Detect which cell encompasses the target text, then output its [x, y] center coordinate. 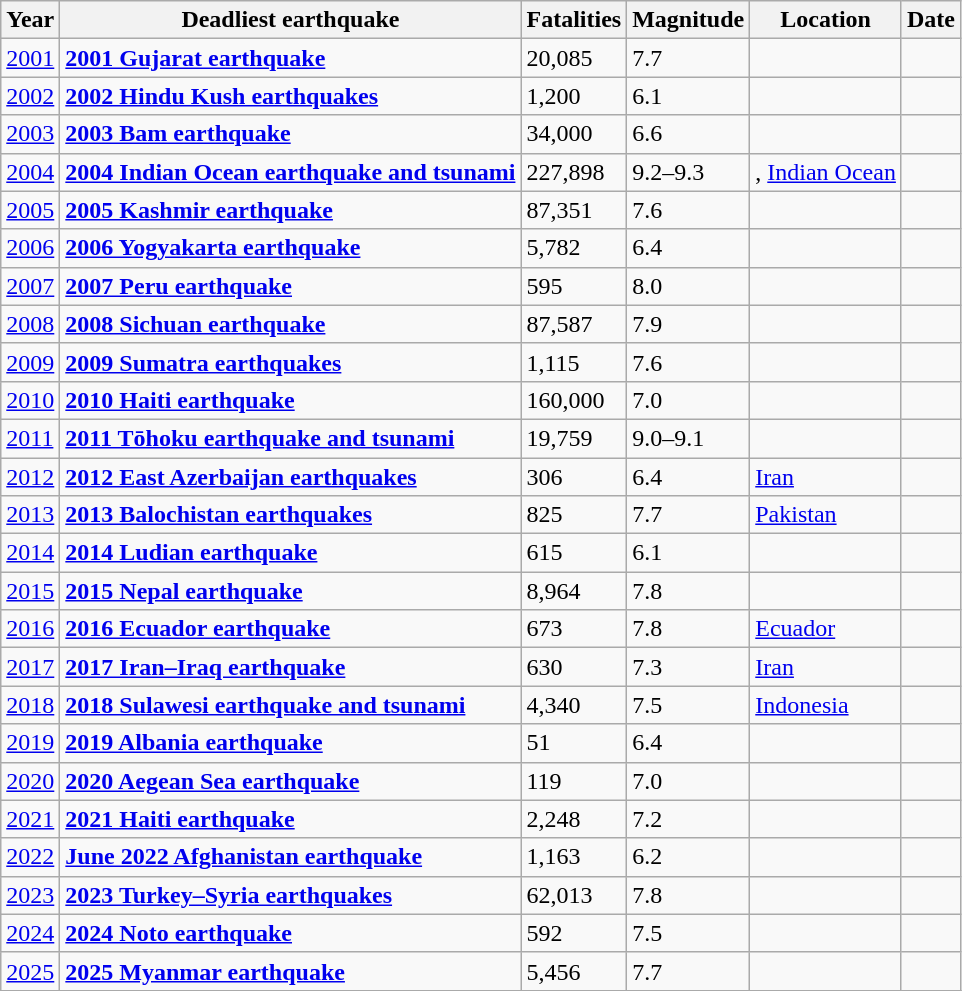
Magnitude [688, 20]
2010 Haiti earthquake [290, 400]
5,456 [574, 971]
2001 [30, 58]
2023 Turkey–Syria earthquakes [290, 895]
6.6 [688, 134]
2023 [30, 895]
2002 [30, 96]
51 [574, 743]
, Indian Ocean [826, 172]
2006 [30, 248]
19,759 [574, 438]
2024 [30, 933]
2014 Ludian earthquake [290, 553]
Fatalities [574, 20]
8.0 [688, 286]
2015 [30, 591]
5,782 [574, 248]
Pakistan [826, 515]
2001 Gujarat earthquake [290, 58]
2006 Yogyakarta earthquake [290, 248]
2,248 [574, 819]
7.9 [688, 324]
1,115 [574, 362]
2017 [30, 667]
2012 [30, 477]
1,163 [574, 857]
160,000 [574, 400]
2012 East Azerbaijan earthquakes [290, 477]
2025 Myanmar earthquake [290, 971]
Deadliest earthquake [290, 20]
2005 Kashmir earthquake [290, 210]
7.2 [688, 819]
119 [574, 781]
306 [574, 477]
630 [574, 667]
Ecuador [826, 629]
20,085 [574, 58]
Location [826, 20]
2010 [30, 400]
Indonesia [826, 705]
2011 [30, 438]
2005 [30, 210]
2022 [30, 857]
2015 Nepal earthquake [290, 591]
2009 Sumatra earthquakes [290, 362]
2019 [30, 743]
595 [574, 286]
2016 Ecuador earthquake [290, 629]
Date [930, 20]
87,587 [574, 324]
87,351 [574, 210]
2020 [30, 781]
2004 [30, 172]
673 [574, 629]
2008 [30, 324]
34,000 [574, 134]
2018 [30, 705]
2020 Aegean Sea earthquake [290, 781]
9.2–9.3 [688, 172]
2003 Bam earthquake [290, 134]
2017 Iran–Iraq earthquake [290, 667]
2004 Indian Ocean earthquake and tsunami [290, 172]
2013 [30, 515]
2008 Sichuan earthquake [290, 324]
June 2022 Afghanistan earthquake [290, 857]
8,964 [574, 591]
1,200 [574, 96]
2003 [30, 134]
227,898 [574, 172]
62,013 [574, 895]
2021 [30, 819]
2013 Balochistan earthquakes [290, 515]
2021 Haiti earthquake [290, 819]
2009 [30, 362]
7.3 [688, 667]
615 [574, 553]
825 [574, 515]
Year [30, 20]
2025 [30, 971]
2019 Albania earthquake [290, 743]
2024 Noto earthquake [290, 933]
6.2 [688, 857]
2018 Sulawesi earthquake and tsunami [290, 705]
9.0–9.1 [688, 438]
2016 [30, 629]
2014 [30, 553]
2007 [30, 286]
592 [574, 933]
2011 Tōhoku earthquake and tsunami [290, 438]
4,340 [574, 705]
2002 Hindu Kush earthquakes [290, 96]
2007 Peru earthquake [290, 286]
